Identify which cell holds the provided text, then report its (X, Y) central coordinate. 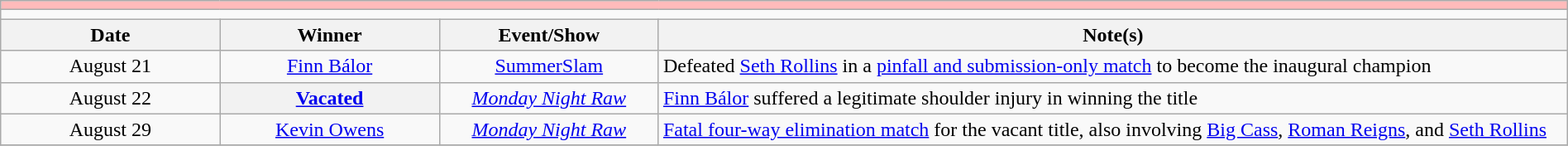
Finn Bálor (329, 66)
August 21 (111, 66)
Note(s) (1113, 35)
Vacated (329, 98)
Fatal four-way elimination match for the vacant title, also involving Big Cass, Roman Reigns, and Seth Rollins (1113, 129)
Defeated Seth Rollins in a pinfall and submission-only match to become the inaugural champion (1113, 66)
Finn Bálor suffered a legitimate shoulder injury in winning the title (1113, 98)
August 29 (111, 129)
Kevin Owens (329, 129)
August 22 (111, 98)
Event/Show (549, 35)
SummerSlam (549, 66)
Date (111, 35)
Winner (329, 35)
